Return the (X, Y) coordinate for the center point of the cell that contains the specified text.  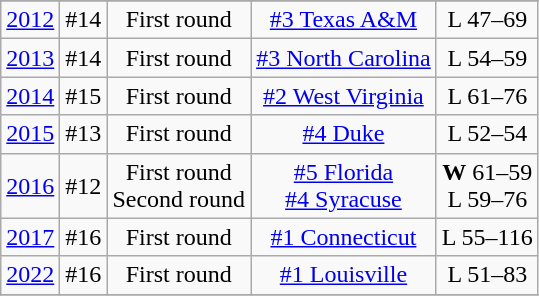
#4 Duke (344, 134)
#12 (84, 186)
L 51–83 (487, 275)
L 61–76 (487, 96)
2015 (30, 134)
#3 Texas A&M (344, 20)
L 54–59 (487, 58)
2013 (30, 58)
#1 Connecticut (344, 237)
#1 Louisville (344, 275)
L 52–54 (487, 134)
#5 Florida#4 Syracuse (344, 186)
#13 (84, 134)
2017 (30, 237)
First roundSecond round (179, 186)
2022 (30, 275)
#3 North Carolina (344, 58)
2012 (30, 20)
W 61–59L 59–76 (487, 186)
2016 (30, 186)
#2 West Virginia (344, 96)
L 55–116 (487, 237)
2014 (30, 96)
#15 (84, 96)
L 47–69 (487, 20)
